Determine the (x, y) coordinate at the center of the cell enclosing the given text.  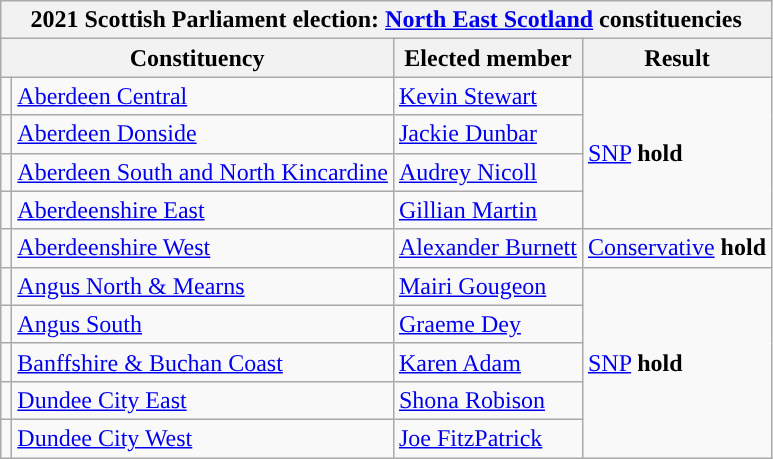
Aberdeenshire West (203, 248)
Jackie Dunbar (488, 134)
Shona Robison (488, 400)
Dundee City West (203, 438)
Mairi Gougeon (488, 286)
2021 Scottish Parliament election: North East Scotland constituencies (386, 20)
Dundee City East (203, 400)
Aberdeenshire East (203, 210)
Elected member (488, 58)
Karen Adam (488, 362)
Joe FitzPatrick (488, 438)
Conservative hold (676, 248)
Aberdeen Central (203, 96)
Angus North & Mearns (203, 286)
Graeme Dey (488, 324)
Audrey Nicoll (488, 172)
Banffshire & Buchan Coast (203, 362)
Alexander Burnett (488, 248)
Constituency (198, 58)
Angus South (203, 324)
Kevin Stewart (488, 96)
Aberdeen Donside (203, 134)
Aberdeen South and North Kincardine (203, 172)
Result (676, 58)
Gillian Martin (488, 210)
